Scan for the cell matching the given text and deliver its (X, Y) coordinate at center. 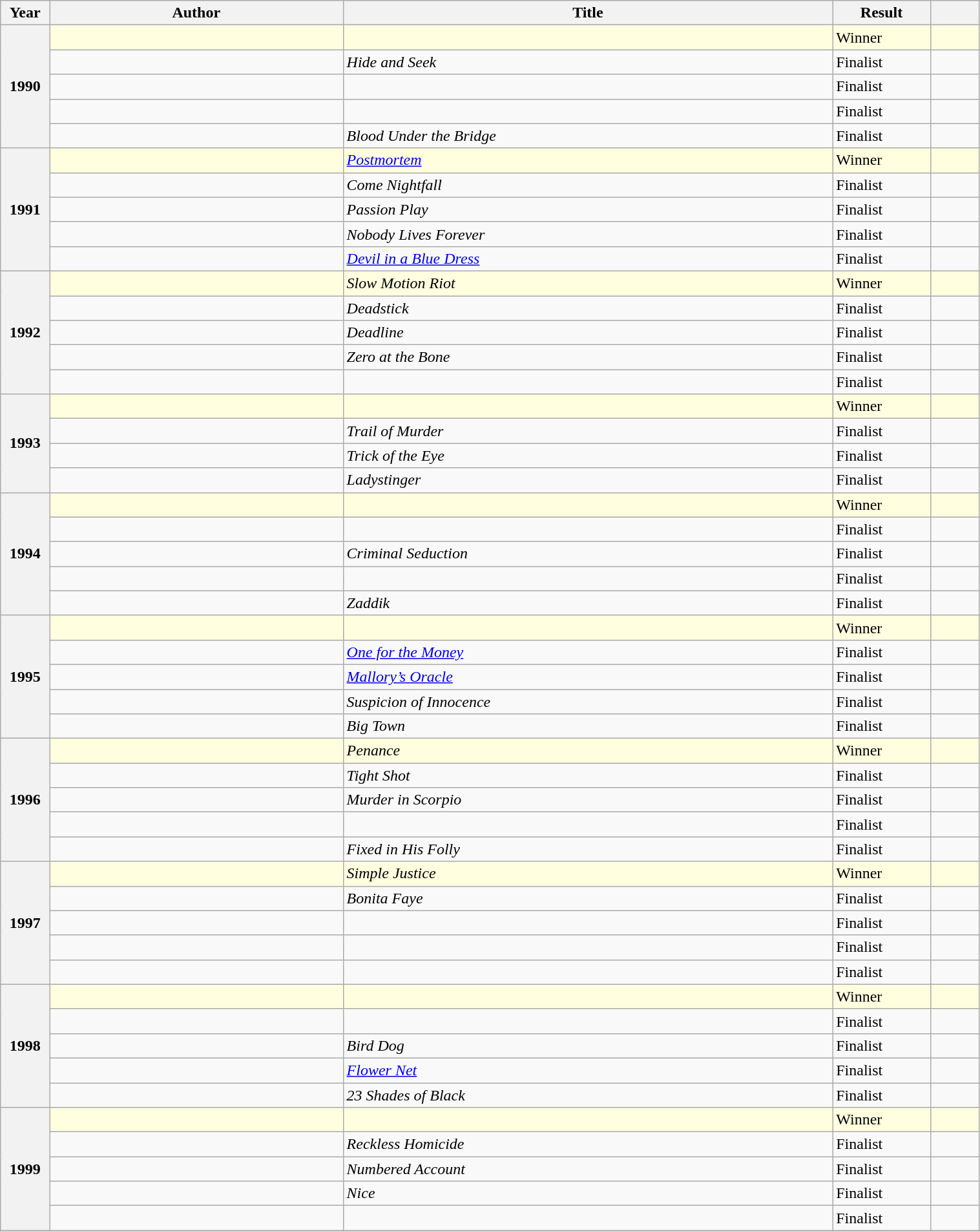
23 Shades of Black (588, 1095)
Ladystinger (588, 480)
1990 (25, 87)
Reckless Homicide (588, 1144)
Murder in Scorpio (588, 800)
Trail of Murder (588, 431)
Suspicion of Innocence (588, 701)
1992 (25, 332)
1991 (25, 209)
Title (588, 13)
Deadstick (588, 308)
1997 (25, 923)
Slow Motion Riot (588, 283)
Numbered Account (588, 1169)
One for the Money (588, 652)
1994 (25, 554)
1996 (25, 800)
1993 (25, 443)
Come Nightfall (588, 185)
Penance (588, 751)
Bonita Faye (588, 898)
Tight Shot (588, 775)
Nice (588, 1194)
Passion Play (588, 209)
Result (882, 13)
Simple Justice (588, 874)
Zaddik (588, 603)
Bird Dog (588, 1046)
Flower Net (588, 1070)
1999 (25, 1169)
1995 (25, 677)
Author (196, 13)
1998 (25, 1046)
Deadline (588, 333)
Blood Under the Bridge (588, 136)
Year (25, 13)
Mallory’s Oracle (588, 677)
Nobody Lives Forever (588, 234)
Big Town (588, 726)
Zero at the Bone (588, 357)
Devil in a Blue Dress (588, 258)
Fixed in His Folly (588, 849)
Trick of the Eye (588, 456)
Postmortem (588, 160)
Hide and Seek (588, 62)
Criminal Seduction (588, 554)
